For the text-containing cell, return its midpoint in (X, Y) coordinate format. 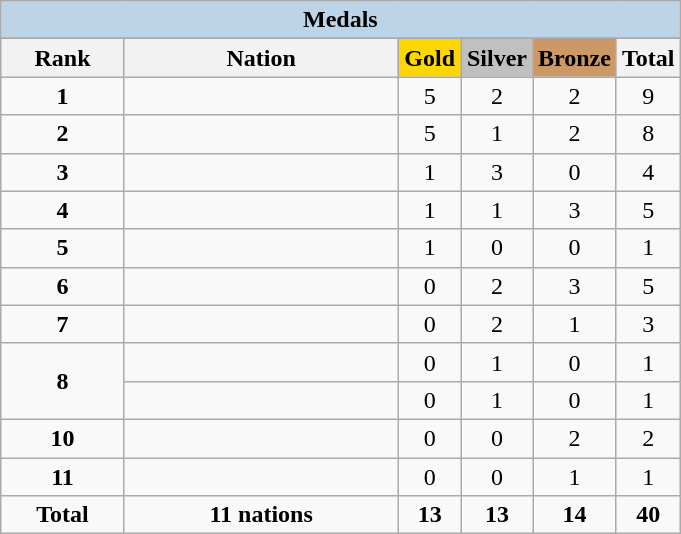
7 (63, 324)
Nation (261, 58)
11 (63, 477)
40 (648, 515)
11 nations (261, 515)
14 (574, 515)
Rank (63, 58)
10 (63, 438)
9 (648, 96)
Gold (430, 58)
6 (63, 286)
Bronze (574, 58)
Medals (340, 20)
Silver (496, 58)
